Search for the cell housing the specified text and yield its [x, y] center coordinate. 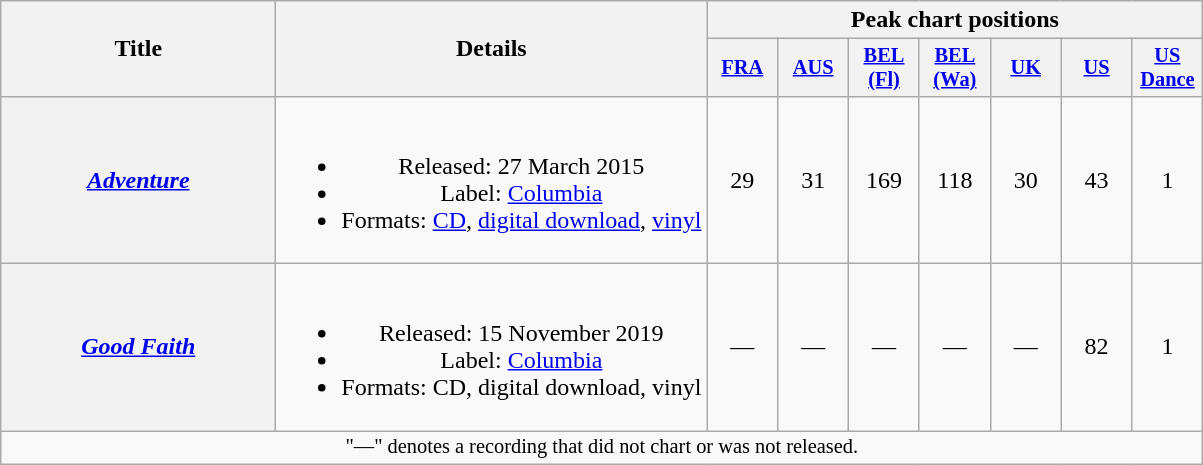
BEL(Fl) [884, 68]
AUS [814, 68]
30 [1026, 180]
Adventure [138, 180]
BEL(Wa) [954, 68]
29 [742, 180]
"—" denotes a recording that did not chart or was not released. [602, 448]
Title [138, 49]
Released: 15 November 2019Label: ColumbiaFormats: CD, digital download, vinyl [492, 348]
31 [814, 180]
Good Faith [138, 348]
82 [1096, 348]
169 [884, 180]
43 [1096, 180]
Released: 27 March 2015Label: ColumbiaFormats: CD, digital download, vinyl [492, 180]
US [1096, 68]
Details [492, 49]
FRA [742, 68]
USDance [1168, 68]
Peak chart positions [955, 20]
118 [954, 180]
UK [1026, 68]
